Extract the (x, y) coordinate from the center of the cell holding the provided text.  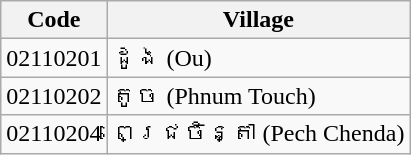
ពេជ្រចិន្តា (Pech Chenda) (258, 134)
02110204 (54, 134)
02110201 (54, 58)
Code (54, 20)
ដូង (Ou) (258, 58)
02110202 (54, 96)
Village (258, 20)
តូច (Phnum Touch) (258, 96)
